Search for the cell housing the specified text and yield its [x, y] center coordinate. 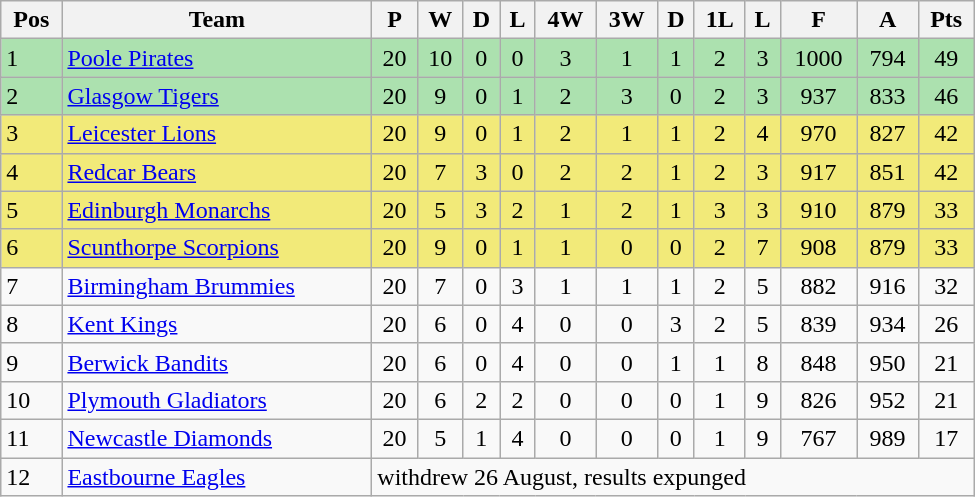
Pos [32, 20]
F [818, 20]
4W [566, 20]
851 [888, 172]
Kent Kings [217, 324]
Pts [946, 20]
3W [626, 20]
A [888, 20]
970 [818, 134]
833 [888, 96]
1L [720, 20]
26 [946, 324]
Newcastle Diamonds [217, 438]
937 [818, 96]
916 [888, 286]
46 [946, 96]
767 [818, 438]
Redcar Bears [217, 172]
908 [818, 248]
839 [818, 324]
12 [32, 477]
withdrew 26 August, results expunged [673, 477]
934 [888, 324]
W [440, 20]
848 [818, 362]
989 [888, 438]
Scunthorpe Scorpions [217, 248]
917 [818, 172]
794 [888, 58]
49 [946, 58]
Berwick Bandits [217, 362]
Leicester Lions [217, 134]
Glasgow Tigers [217, 96]
11 [32, 438]
Eastbourne Eagles [217, 477]
Poole Pirates [217, 58]
32 [946, 286]
826 [818, 400]
827 [888, 134]
Edinburgh Monarchs [217, 210]
910 [818, 210]
950 [888, 362]
Team [217, 20]
882 [818, 286]
P [395, 20]
Plymouth Gladiators [217, 400]
17 [946, 438]
1000 [818, 58]
952 [888, 400]
Birmingham Brummies [217, 286]
